For the text-containing cell, return its midpoint in [X, Y] coordinate format. 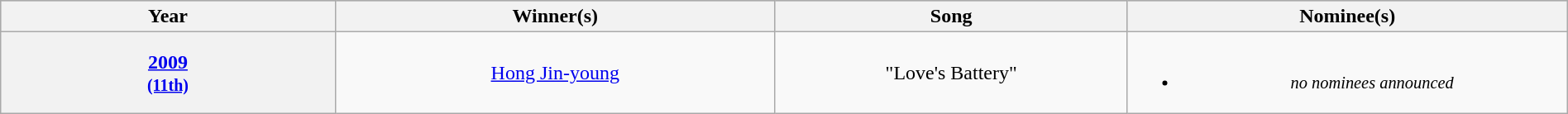
Hong Jin-young [555, 73]
Year [168, 17]
Nominee(s) [1347, 17]
Winner(s) [555, 17]
no nominees announced [1347, 73]
Song [951, 17]
"Love's Battery" [951, 73]
2009(11th) [168, 73]
